Locate the cell with the specified text and output its (x, y) center coordinate. 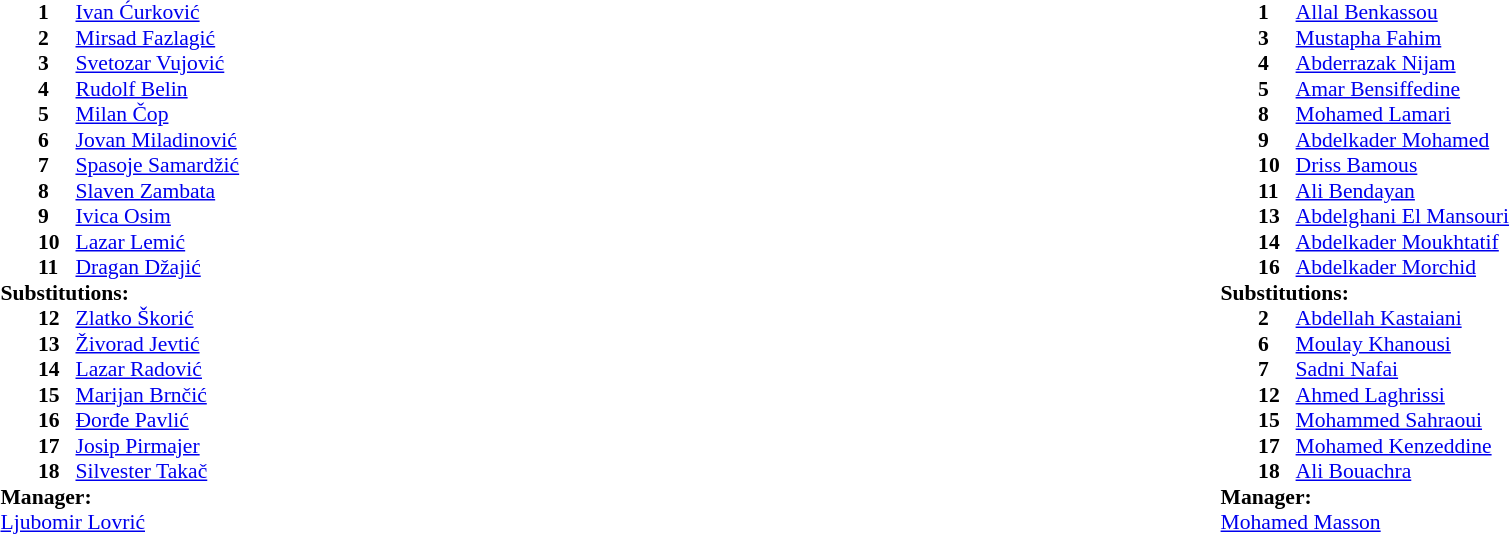
Mohamed Lamari (1402, 115)
Lazar Lemić (158, 242)
Allal Benkassou (1402, 13)
Ali Bendayan (1402, 191)
Spasoje Samardžić (158, 165)
Amar Bensiffedine (1402, 89)
Dragan Džajić (158, 267)
Mustapha Fahim (1402, 38)
Driss Bamous (1402, 165)
Abdelkader Moukhtatif (1402, 242)
Abderrazak Nijam (1402, 63)
Sadni Nafai (1402, 369)
Slaven Zambata (158, 191)
Zlatko Škorić (158, 319)
Josip Pirmajer (158, 446)
Ivan Ćurković (158, 13)
Ivica Osim (158, 217)
Marijan Brnčić (158, 395)
Abdelkader Mohamed (1402, 140)
Mirsad Fazlagić (158, 38)
Milan Čop (158, 115)
Abdelkader Morchid (1402, 267)
Ali Bouachra (1402, 471)
Jovan Miladinović (158, 140)
Silvester Takač (158, 471)
Moulay Khanousi (1402, 344)
Abdellah Kastaiani (1402, 319)
Ahmed Laghrissi (1402, 395)
Abdelghani El Mansouri (1402, 217)
Lazar Radović (158, 369)
Rudolf Belin (158, 89)
Mohammed Sahraoui (1402, 421)
Đorđe Pavlić (158, 421)
Živorad Jevtić (158, 344)
Mohamed Kenzeddine (1402, 446)
Svetozar Vujović (158, 63)
